Identify which cell holds the provided text, then report its (x, y) central coordinate. 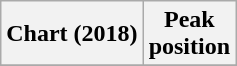
Peakposition (189, 34)
Chart (2018) (72, 34)
